Find where the given text appears and provide that cell's center as [x, y] coordinate. 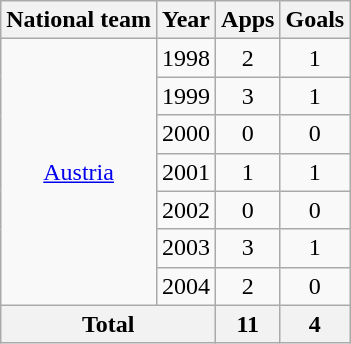
1999 [186, 96]
Goals [315, 20]
Year [186, 20]
2004 [186, 286]
Apps [248, 20]
2003 [186, 248]
Austria [79, 172]
Total [108, 324]
11 [248, 324]
National team [79, 20]
4 [315, 324]
2000 [186, 134]
1998 [186, 58]
2001 [186, 172]
2002 [186, 210]
